Extract the (X, Y) coordinate from the center of the cell holding the provided text.  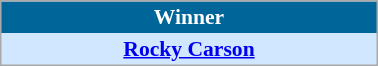
Rocky Carson (189, 49)
Winner (189, 17)
